For the text-containing cell, return its midpoint in (x, y) coordinate format. 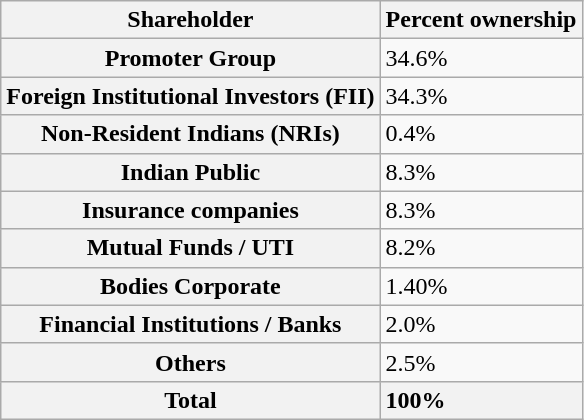
Bodies Corporate (190, 286)
2.5% (481, 362)
Shareholder (190, 20)
1.40% (481, 286)
Financial Institutions / Banks (190, 324)
34.3% (481, 96)
Foreign Institutional Investors (FII) (190, 96)
2.0% (481, 324)
Others (190, 362)
Total (190, 400)
Indian Public (190, 172)
Insurance companies (190, 210)
Mutual Funds / UTI (190, 248)
100% (481, 400)
8.2% (481, 248)
Non-Resident Indians (NRIs) (190, 134)
Percent ownership (481, 20)
34.6% (481, 58)
Promoter Group (190, 58)
0.4% (481, 134)
